Identify which cell holds the provided text, then report its (X, Y) central coordinate. 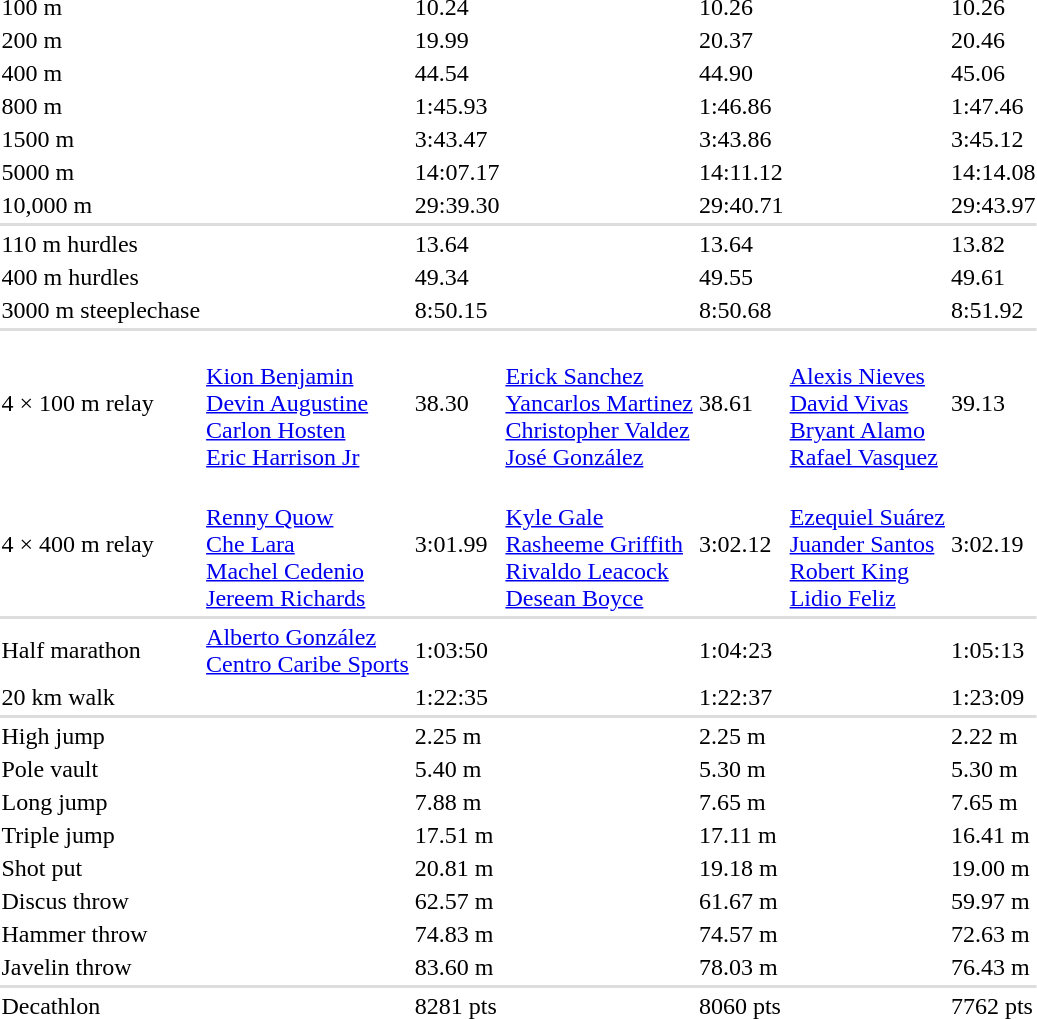
Alexis NievesDavid VivasBryant AlamoRafael Vasquez (867, 403)
5.40 m (457, 769)
1:46.86 (741, 106)
5000 m (101, 172)
29:39.30 (457, 205)
110 m hurdles (101, 244)
400 m (101, 73)
1:22:35 (457, 697)
38.30 (457, 403)
3:45.12 (993, 139)
800 m (101, 106)
200 m (101, 40)
7.88 m (457, 802)
8:50.15 (457, 310)
1:22:37 (741, 697)
Kion BenjaminDevin AugustineCarlon HostenEric Harrison Jr (308, 403)
Renny QuowChe LaraMachel CedenioJereem Richards (308, 544)
3000 m steeplechase (101, 310)
4 × 100 m relay (101, 403)
8:51.92 (993, 310)
Long jump (101, 802)
1500 m (101, 139)
4 × 400 m relay (101, 544)
3:02.12 (741, 544)
3:02.19 (993, 544)
61.67 m (741, 901)
19.18 m (741, 868)
1:05:13 (993, 650)
1:04:23 (741, 650)
3:43.47 (457, 139)
1:23:09 (993, 697)
17.51 m (457, 835)
400 m hurdles (101, 277)
38.61 (741, 403)
29:43.97 (993, 205)
High jump (101, 736)
59.97 m (993, 901)
Ezequiel SuárezJuander SantosRobert KingLidio Feliz (867, 544)
3:01.99 (457, 544)
Kyle GaleRasheeme GriffithRivaldo LeacockDesean Boyce (600, 544)
3:43.86 (741, 139)
45.06 (993, 73)
10,000 m (101, 205)
8:50.68 (741, 310)
74.57 m (741, 934)
13.82 (993, 244)
1:47.46 (993, 106)
Discus throw (101, 901)
19.99 (457, 40)
Hammer throw (101, 934)
1:45.93 (457, 106)
72.63 m (993, 934)
Shot put (101, 868)
20.81 m (457, 868)
14:07.17 (457, 172)
Javelin throw (101, 967)
19.00 m (993, 868)
49.61 (993, 277)
44.90 (741, 73)
62.57 m (457, 901)
78.03 m (741, 967)
14:11.12 (741, 172)
14:14.08 (993, 172)
Alberto GonzálezCentro Caribe Sports (308, 650)
Pole vault (101, 769)
39.13 (993, 403)
20.37 (741, 40)
83.60 m (457, 967)
20 km walk (101, 697)
17.11 m (741, 835)
Triple jump (101, 835)
49.55 (741, 277)
Half marathon (101, 650)
1:03:50 (457, 650)
20.46 (993, 40)
16.41 m (993, 835)
2.22 m (993, 736)
49.34 (457, 277)
76.43 m (993, 967)
74.83 m (457, 934)
29:40.71 (741, 205)
44.54 (457, 73)
Erick SanchezYancarlos MartinezChristopher ValdezJosé González (600, 403)
